Locate the cell with the specified text and output its (X, Y) center coordinate. 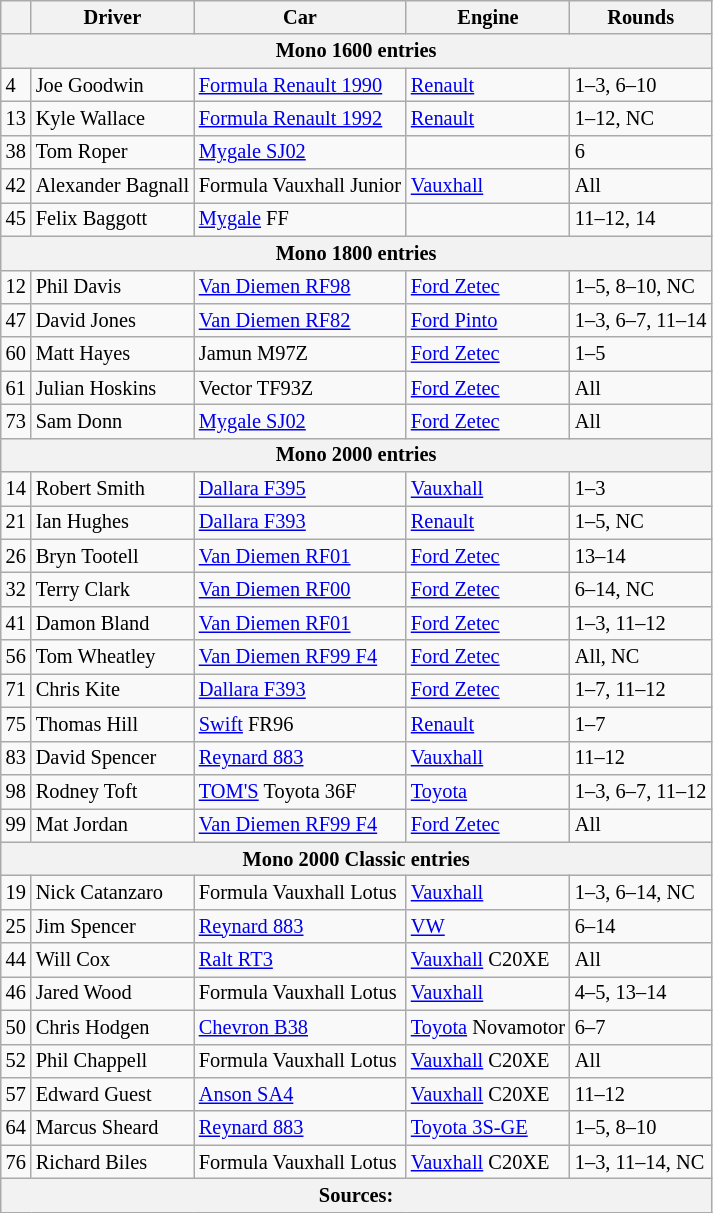
56 (16, 657)
Mono 2000 entries (356, 455)
Kyle Wallace (112, 118)
Tom Roper (112, 152)
12 (16, 287)
Mono 1600 entries (356, 51)
1–3, 6–7, 11–12 (640, 791)
61 (16, 388)
1–3, 6–7, 11–14 (640, 320)
99 (16, 825)
David Jones (112, 320)
45 (16, 219)
76 (16, 1162)
Toyota Novamotor (488, 1027)
Alexander Bagnall (112, 186)
Toyota (488, 791)
Vector TF93Z (300, 388)
26 (16, 556)
Mono 2000 Classic entries (356, 859)
1–12, NC (640, 118)
Rodney Toft (112, 791)
Chris Kite (112, 690)
14 (16, 489)
Joe Goodwin (112, 85)
Toyota 3S-GE (488, 1128)
50 (16, 1027)
42 (16, 186)
11–12, 14 (640, 219)
44 (16, 960)
19 (16, 892)
VW (488, 926)
1–3, 6–14, NC (640, 892)
Tom Wheatley (112, 657)
13–14 (640, 556)
All, NC (640, 657)
Jim Spencer (112, 926)
1–7 (640, 724)
Chris Hodgen (112, 1027)
Edward Guest (112, 1094)
73 (16, 421)
13 (16, 118)
98 (16, 791)
Driver (112, 17)
Bryn Tootell (112, 556)
32 (16, 589)
Sources: (356, 1195)
Dallara F395 (300, 489)
46 (16, 993)
Car (300, 17)
71 (16, 690)
Nick Catanzaro (112, 892)
Formula Renault 1992 (300, 118)
64 (16, 1128)
1–3, 11–14, NC (640, 1162)
4 (16, 85)
75 (16, 724)
25 (16, 926)
6–14 (640, 926)
21 (16, 522)
Van Diemen RF98 (300, 287)
Marcus Sheard (112, 1128)
Phil Chappell (112, 1061)
1–5, NC (640, 522)
47 (16, 320)
Mygale FF (300, 219)
Swift FR96 (300, 724)
Ian Hughes (112, 522)
Van Diemen RF00 (300, 589)
Damon Bland (112, 623)
David Spencer (112, 758)
Formula Renault 1990 (300, 85)
1–5, 8–10, NC (640, 287)
Formula Vauxhall Junior (300, 186)
6 (640, 152)
Van Diemen RF82 (300, 320)
Jared Wood (112, 993)
Richard Biles (112, 1162)
41 (16, 623)
6–7 (640, 1027)
Julian Hoskins (112, 388)
60 (16, 354)
4–5, 13–14 (640, 993)
1–5 (640, 354)
Will Cox (112, 960)
Ralt RT3 (300, 960)
1–3 (640, 489)
Robert Smith (112, 489)
52 (16, 1061)
Ford Pinto (488, 320)
Thomas Hill (112, 724)
Anson SA4 (300, 1094)
Chevron B38 (300, 1027)
1–5, 8–10 (640, 1128)
1–7, 11–12 (640, 690)
1–3, 11–12 (640, 623)
Sam Donn (112, 421)
Jamun M97Z (300, 354)
1–3, 6–10 (640, 85)
Mat Jordan (112, 825)
Matt Hayes (112, 354)
83 (16, 758)
TOM'S Toyota 36F (300, 791)
38 (16, 152)
57 (16, 1094)
Phil Davis (112, 287)
Rounds (640, 17)
6–14, NC (640, 589)
Mono 1800 entries (356, 253)
Engine (488, 17)
Terry Clark (112, 589)
Felix Baggott (112, 219)
